Output the [x, y] coordinate of the center of the cell containing the given text.  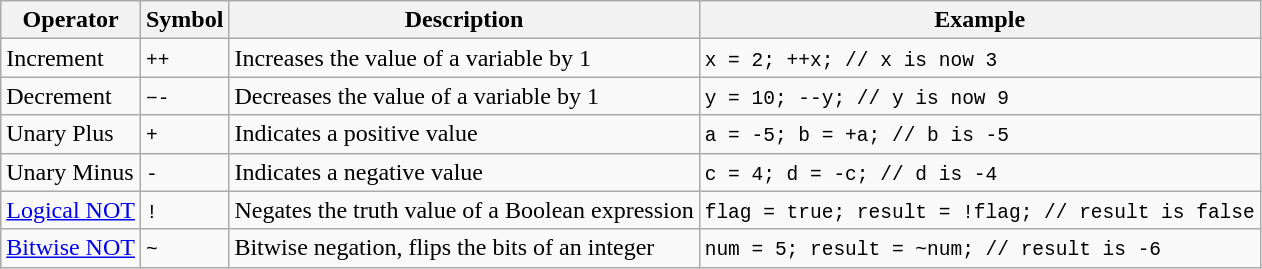
num = 5; result = ~num; // result is -6 [980, 248]
Symbol [184, 20]
- [184, 172]
Bitwise NOT [71, 248]
c = 4; d = -c; // d is -4 [980, 172]
Decreases the value of a variable by 1 [464, 96]
y = 10; --y; // y is now 9 [980, 96]
−- [184, 96]
++ [184, 58]
Indicates a negative value [464, 172]
flag = true; result = !flag; // result is false [980, 210]
~ [184, 248]
Unary Minus [71, 172]
Unary Plus [71, 134]
Description [464, 20]
Bitwise negation, flips the bits of an integer [464, 248]
Increases the value of a variable by 1 [464, 58]
Indicates a positive value [464, 134]
! [184, 210]
x = 2; ++x; // x is now 3 [980, 58]
+ [184, 134]
Operator [71, 20]
Increment [71, 58]
Logical NOT [71, 210]
a = -5; b = +a; // b is -5 [980, 134]
Negates the truth value of a Boolean expression [464, 210]
Example [980, 20]
Decrement [71, 96]
